For the text-containing cell, return its midpoint in (X, Y) coordinate format. 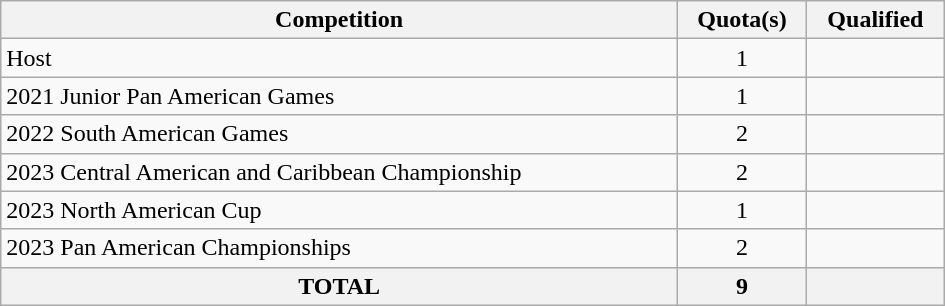
Qualified (876, 20)
2023 North American Cup (340, 210)
Quota(s) (742, 20)
Host (340, 58)
TOTAL (340, 286)
2023 Central American and Caribbean Championship (340, 172)
2021 Junior Pan American Games (340, 96)
2022 South American Games (340, 134)
Competition (340, 20)
9 (742, 286)
2023 Pan American Championships (340, 248)
